Locate the cell with the specified text and output its (X, Y) center coordinate. 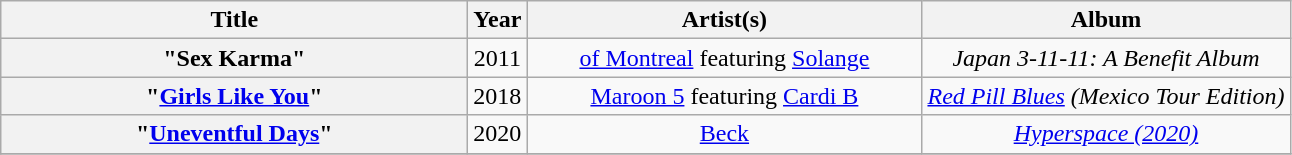
"Girls Like You" (234, 96)
Year (498, 20)
Red Pill Blues (Mexico Tour Edition) (1106, 96)
2018 (498, 96)
Hyperspace (2020) (1106, 134)
Title (234, 20)
Maroon 5 featuring Cardi B (724, 96)
of Montreal featuring Solange (724, 58)
Beck (724, 134)
"Sex Karma" (234, 58)
Artist(s) (724, 20)
2020 (498, 134)
Album (1106, 20)
2011 (498, 58)
Japan 3-11-11: A Benefit Album (1106, 58)
"Uneventful Days" (234, 134)
